Return the [x, y] coordinate for the center point of the cell that contains the specified text.  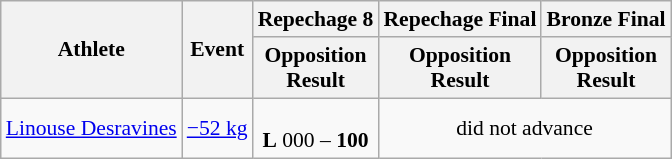
Repechage Final [460, 19]
Athlete [92, 50]
did not advance [524, 128]
Bronze Final [606, 19]
Repechage 8 [316, 19]
Linouse Desravines [92, 128]
−52 kg [218, 128]
Event [218, 50]
L 000 – 100 [316, 128]
